Return the [x, y] coordinate for the center point of the cell that contains the specified text.  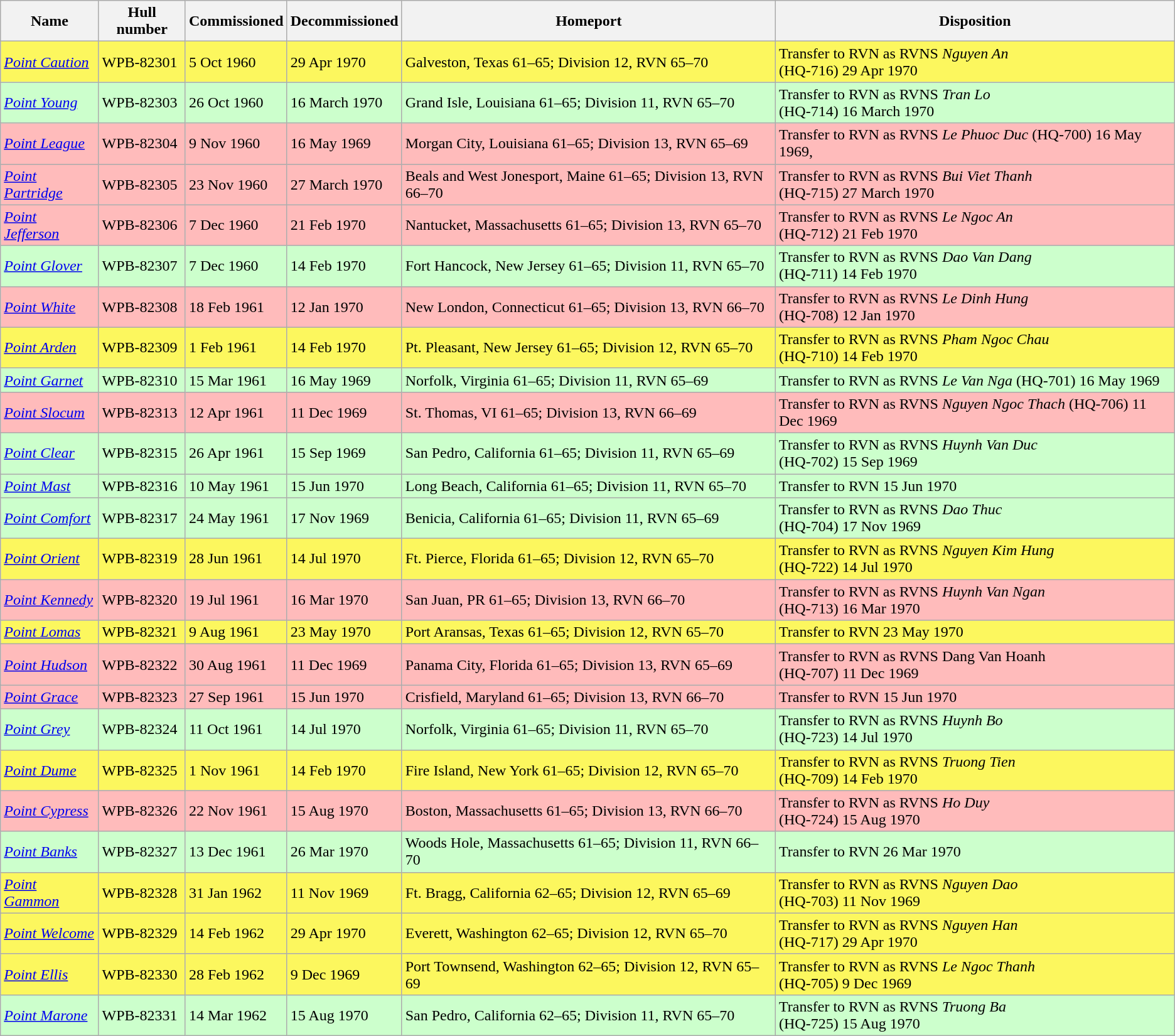
Point Slocum [50, 412]
WPB-82321 [142, 632]
16 March 1970 [344, 103]
Point Orient [50, 559]
WPB-82323 [142, 697]
WPB-82327 [142, 851]
Point Glover [50, 266]
Disposition [975, 21]
Grand Isle, Louisiana 61–65; Division 11, RVN 65–70 [589, 103]
Point Ellis [50, 974]
Point Partridge [50, 185]
Point Jefferson [50, 225]
26 Apr 1961 [236, 453]
WPB-82329 [142, 933]
Norfolk, Virginia 61–65; Division 11, RVN 65–69 [589, 380]
Fort Hancock, New Jersey 61–65; Division 11, RVN 65–70 [589, 266]
Point White [50, 306]
Transfer to RVN as RVNS Huynh Van Duc (HQ-702) 15 Sep 1969 [975, 453]
Point Kennedy [50, 600]
13 Dec 1961 [236, 851]
Benicia, California 61–65; Division 11, RVN 65–69 [589, 519]
5 Oct 1960 [236, 62]
WPB-82307 [142, 266]
Transfer to RVN as RVNS Bui Viet Thanh (HQ-715) 27 March 1970 [975, 185]
WPB-82309 [142, 348]
Port Townsend, Washington 62–65; Division 12, RVN 65–69 [589, 974]
Transfer to RVN as RVNS Dang Van Hoanh (HQ-707) 11 Dec 1969 [975, 664]
15 Sep 1969 [344, 453]
Commissioned [236, 21]
26 Mar 1970 [344, 851]
18 Feb 1961 [236, 306]
Transfer to RVN as RVNS Dao Van Dang (HQ-711) 14 Feb 1970 [975, 266]
11 Nov 1969 [344, 893]
Morgan City, Louisiana 61–65; Division 13, RVN 65–69 [589, 143]
22 Nov 1961 [236, 811]
Ft. Bragg, California 62–65; Division 12, RVN 65–69 [589, 893]
Transfer to RVN as RVNS Nguyen An (HQ-716) 29 Apr 1970 [975, 62]
14 Feb 1962 [236, 933]
9 Aug 1961 [236, 632]
Transfer to RVN as RVNS Tran Lo (HQ-714) 16 March 1970 [975, 103]
Homeport [589, 21]
Transfer to RVN as RVNS Pham Ngoc Chau (HQ-710) 14 Feb 1970 [975, 348]
28 Feb 1962 [236, 974]
24 May 1961 [236, 519]
Beals and West Jonesport, Maine 61–65; Division 13, RVN 66–70 [589, 185]
Transfer to RVN as RVNS Nguyen Ngoc Thach (HQ-706) 11 Dec 1969 [975, 412]
Point Caution [50, 62]
Point Grace [50, 697]
Point Young [50, 103]
Galveston, Texas 61–65; Division 12, RVN 65–70 [589, 62]
Point League [50, 143]
WPB-82330 [142, 974]
17 Nov 1969 [344, 519]
Transfer to RVN as RVNS Le Dinh Hung (HQ-708) 12 Jan 1970 [975, 306]
12 Apr 1961 [236, 412]
Name [50, 21]
23 Nov 1960 [236, 185]
St. Thomas, VI 61–65; Division 13, RVN 66–69 [589, 412]
Point Grey [50, 730]
WPB-82322 [142, 664]
WPB-82306 [142, 225]
10 May 1961 [236, 485]
Crisfield, Maryland 61–65; Division 13, RVN 66–70 [589, 697]
WPB-82303 [142, 103]
Point Garnet [50, 380]
Point Arden [50, 348]
San Pedro, California 62–65; Division 11, RVN 65–70 [589, 1015]
19 Jul 1961 [236, 600]
Transfer to RVN as RVNS Truong Ba (HQ-725) 15 Aug 1970 [975, 1015]
Transfer to RVN 26 Mar 1970 [975, 851]
Transfer to RVN as RVNS Le Phuoc Duc (HQ-700) 16 May 1969, [975, 143]
Point Mast [50, 485]
1 Nov 1961 [236, 770]
Long Beach, California 61–65; Division 11, RVN 65–70 [589, 485]
Port Aransas, Texas 61–65; Division 12, RVN 65–70 [589, 632]
Point Comfort [50, 519]
Transfer to RVN 23 May 1970 [975, 632]
Panama City, Florida 61–65; Division 13, RVN 65–69 [589, 664]
Transfer to RVN as RVNS Le Van Nga (HQ-701) 16 May 1969 [975, 380]
WPB-82331 [142, 1015]
San Pedro, California 61–65; Division 11, RVN 65–69 [589, 453]
Point Hudson [50, 664]
Fire Island, New York 61–65; Division 12, RVN 65–70 [589, 770]
Woods Hole, Massachusetts 61–65; Division 11, RVN 66–70 [589, 851]
Transfer to RVN as RVNS Huynh Van Ngan (HQ-713) 16 Mar 1970 [975, 600]
Decommissioned [344, 21]
12 Jan 1970 [344, 306]
28 Jun 1961 [236, 559]
Transfer to RVN as RVNS Nguyen Dao (HQ-703) 11 Nov 1969 [975, 893]
New London, Connecticut 61–65; Division 13, RVN 66–70 [589, 306]
14 Mar 1962 [236, 1015]
Everett, Washington 62–65; Division 12, RVN 65–70 [589, 933]
WPB-82315 [142, 453]
WPB-82328 [142, 893]
26 Oct 1960 [236, 103]
WPB-82316 [142, 485]
Point Marone [50, 1015]
11 Oct 1961 [236, 730]
27 March 1970 [344, 185]
Point Banks [50, 851]
23 May 1970 [344, 632]
Boston, Massachusetts 61–65; Division 13, RVN 66–70 [589, 811]
Ft. Pierce, Florida 61–65; Division 12, RVN 65–70 [589, 559]
Point Cypress [50, 811]
Transfer to RVN as RVNS Dao Thuc (HQ-704) 17 Nov 1969 [975, 519]
Pt. Pleasant, New Jersey 61–65; Division 12, RVN 65–70 [589, 348]
WPB-82319 [142, 559]
16 Mar 1970 [344, 600]
WPB-82310 [142, 380]
Transfer to RVN as RVNS Le Ngoc Thanh (HQ-705) 9 Dec 1969 [975, 974]
WPB-82308 [142, 306]
WPB-82301 [142, 62]
Transfer to RVN as RVNS Truong Tien (HQ-709) 14 Feb 1970 [975, 770]
WPB-82305 [142, 185]
WPB-82324 [142, 730]
WPB-82320 [142, 600]
Hull number [142, 21]
Point Dume [50, 770]
Point Gammon [50, 893]
Nantucket, Massachusetts 61–65; Division 13, RVN 65–70 [589, 225]
WPB-82325 [142, 770]
30 Aug 1961 [236, 664]
15 Mar 1961 [236, 380]
9 Dec 1969 [344, 974]
Transfer to RVN as RVNS Ho Duy (HQ-724) 15 Aug 1970 [975, 811]
Point Lomas [50, 632]
WPB-82326 [142, 811]
WPB-82304 [142, 143]
Transfer to RVN as RVNS Le Ngoc An (HQ-712) 21 Feb 1970 [975, 225]
27 Sep 1961 [236, 697]
Transfer to RVN as RVNS Nguyen Han (HQ-717) 29 Apr 1970 [975, 933]
21 Feb 1970 [344, 225]
31 Jan 1962 [236, 893]
Point Welcome [50, 933]
Transfer to RVN as RVNS Huynh Bo (HQ-723) 14 Jul 1970 [975, 730]
WPB-82313 [142, 412]
San Juan, PR 61–65; Division 13, RVN 66–70 [589, 600]
Point Clear [50, 453]
1 Feb 1961 [236, 348]
9 Nov 1960 [236, 143]
Transfer to RVN as RVNS Nguyen Kim Hung (HQ-722) 14 Jul 1970 [975, 559]
Norfolk, Virginia 61–65; Division 11, RVN 65–70 [589, 730]
WPB-82317 [142, 519]
